Determine the [x, y] coordinate at the center of the cell enclosing the given text.  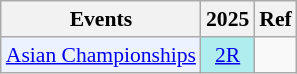
2025 [228, 19]
Asian Championships [101, 55]
Ref [275, 19]
Events [101, 19]
2R [228, 55]
